Search for the cell housing the specified text and yield its (x, y) center coordinate. 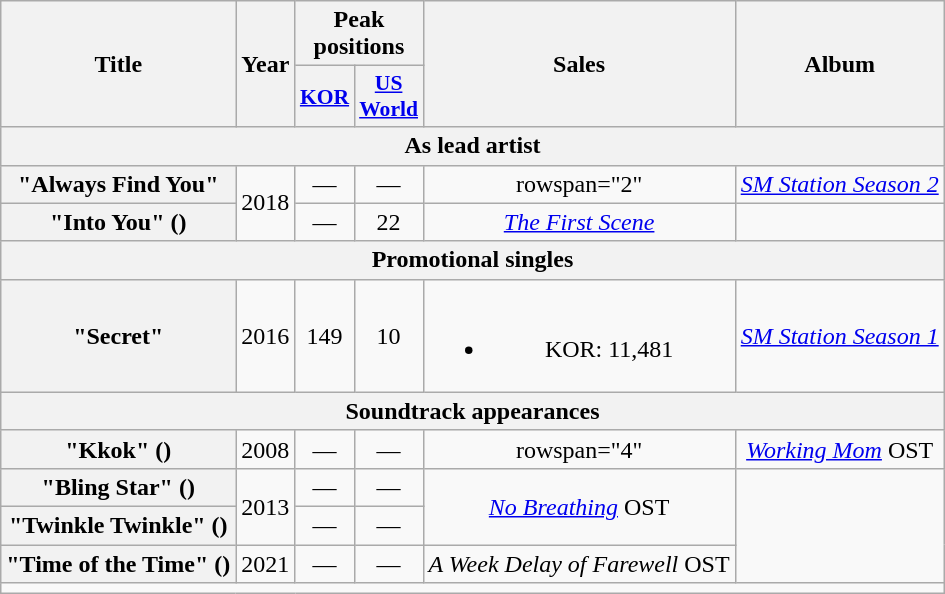
10 (388, 336)
A Week Delay of Farewell OST (579, 563)
KOR (324, 96)
"Into You" () (118, 222)
Working Mom OST (840, 449)
"Twinkle Twinkle" () (118, 525)
"Time of the Time" () (118, 563)
"Always Find You" (118, 184)
KOR: 11,481 (579, 336)
"Kkok" () (118, 449)
Album (840, 64)
Sales (579, 64)
149 (324, 336)
rowspan="2" (579, 184)
Year (266, 64)
No Breathing OST (579, 506)
"Secret" (118, 336)
2018 (266, 203)
SM Station Season 2 (840, 184)
Promotional singles (472, 260)
USWorld (388, 96)
As lead artist (472, 146)
Soundtrack appearances (472, 411)
SM Station Season 1 (840, 336)
"Bling Star" () (118, 487)
The First Scene (579, 222)
Peakpositions (359, 34)
2013 (266, 506)
2016 (266, 336)
22 (388, 222)
Title (118, 64)
2021 (266, 563)
2008 (266, 449)
rowspan="4" (579, 449)
